Output the (x, y) coordinate of the center of the cell containing the given text.  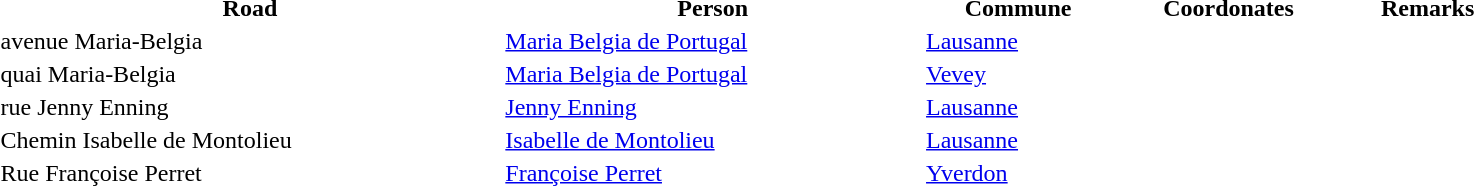
Vevey (1018, 74)
Jenny Enning (713, 107)
Isabelle de Montolieu (713, 140)
